Locate the cell with the specified text and output its (X, Y) center coordinate. 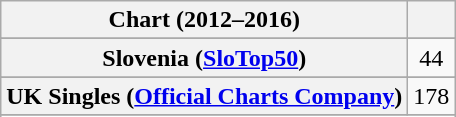
44 (432, 58)
178 (432, 96)
Slovenia (SloTop50) (204, 58)
Chart (2012–2016) (204, 20)
UK Singles (Official Charts Company) (204, 96)
